Provide the (X, Y) coordinate of the cell's center where the given text is located.  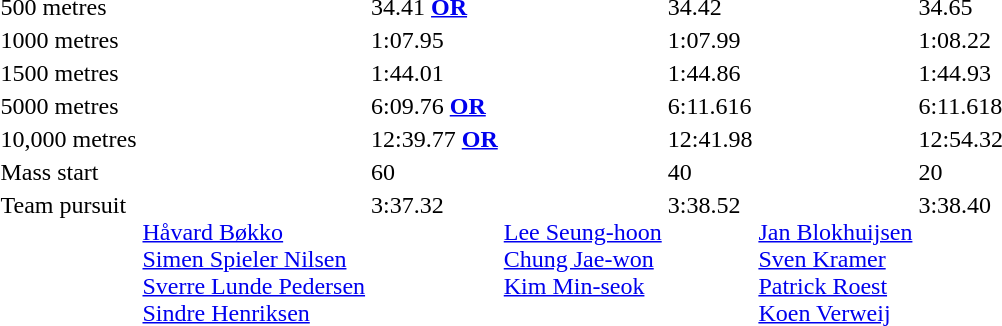
12:41.98 (710, 139)
60 (435, 172)
40 (710, 172)
6:09.76 OR (435, 106)
1:44.01 (435, 73)
6:11.616 (710, 106)
1:07.99 (710, 40)
1:07.95 (435, 40)
1:44.86 (710, 73)
12:39.77 OR (435, 139)
